Extract the [X, Y] coordinate from the center of the cell holding the provided text.  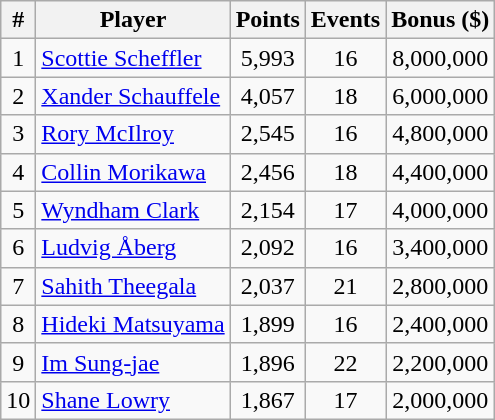
Bonus ($) [440, 20]
4 [18, 172]
2 [18, 96]
Rory McIlroy [133, 134]
4,000,000 [440, 210]
22 [345, 362]
2,092 [268, 248]
Scottie Scheffler [133, 58]
4,057 [268, 96]
2,000,000 [440, 400]
4,400,000 [440, 172]
5 [18, 210]
4,800,000 [440, 134]
8,000,000 [440, 58]
2,200,000 [440, 362]
10 [18, 400]
7 [18, 286]
Shane Lowry [133, 400]
1,899 [268, 324]
6 [18, 248]
1,896 [268, 362]
Xander Schauffele [133, 96]
5,993 [268, 58]
9 [18, 362]
1,867 [268, 400]
2,456 [268, 172]
21 [345, 286]
3,400,000 [440, 248]
Points [268, 20]
2,400,000 [440, 324]
Wyndham Clark [133, 210]
Player [133, 20]
6,000,000 [440, 96]
Events [345, 20]
Im Sung-jae [133, 362]
# [18, 20]
Collin Morikawa [133, 172]
Hideki Matsuyama [133, 324]
8 [18, 324]
2,800,000 [440, 286]
3 [18, 134]
2,154 [268, 210]
2,037 [268, 286]
1 [18, 58]
2,545 [268, 134]
Ludvig Åberg [133, 248]
Sahith Theegala [133, 286]
